Scan for the cell matching the given text and deliver its [x, y] coordinate at center. 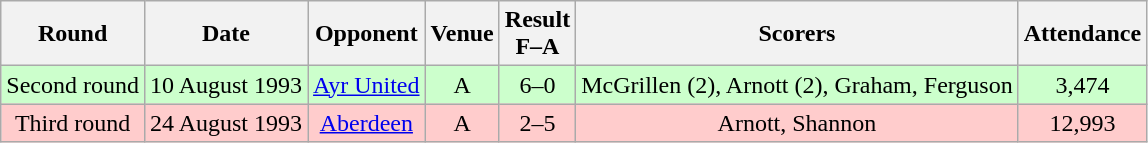
ResultF–A [537, 34]
2–5 [537, 123]
Aberdeen [367, 123]
McGrillen (2), Arnott (2), Graham, Ferguson [798, 85]
6–0 [537, 85]
Second round [73, 85]
Ayr United [367, 85]
Attendance [1082, 34]
Arnott, Shannon [798, 123]
Date [226, 34]
Round [73, 34]
24 August 1993 [226, 123]
3,474 [1082, 85]
Venue [462, 34]
Third round [73, 123]
12,993 [1082, 123]
Scorers [798, 34]
10 August 1993 [226, 85]
Opponent [367, 34]
